Provide the (x, y) coordinate of the cell's center where the given text is located.  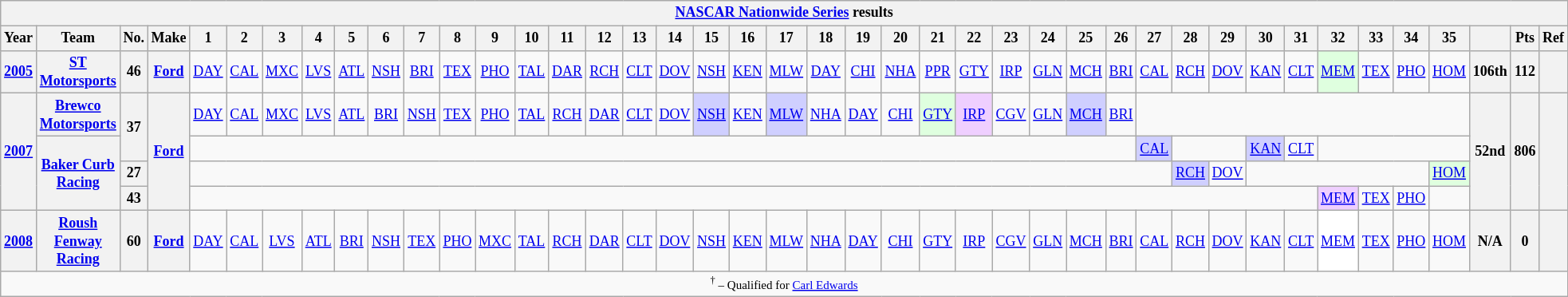
806 (1525, 152)
2005 (19, 72)
22 (974, 38)
Roush Fenway Racing (78, 241)
52nd (1490, 152)
29 (1227, 38)
43 (134, 198)
Pts (1525, 38)
20 (900, 38)
7 (421, 38)
23 (1011, 38)
34 (1412, 38)
3 (282, 38)
32 (1338, 38)
N/A (1490, 241)
24 (1048, 38)
9 (495, 38)
26 (1121, 38)
31 (1302, 38)
16 (747, 38)
106th (1490, 72)
13 (640, 38)
† – Qualified for Carl Edwards (785, 284)
6 (386, 38)
1 (208, 38)
4 (318, 38)
NASCAR Nationwide Series results (785, 13)
28 (1191, 38)
15 (711, 38)
8 (458, 38)
Make (169, 38)
PPR (938, 72)
Brewco Motorsports (78, 115)
No. (134, 38)
14 (675, 38)
2007 (19, 152)
25 (1086, 38)
Baker Curb Racing (78, 173)
2008 (19, 241)
112 (1525, 72)
60 (134, 241)
2 (244, 38)
Ref (1554, 38)
30 (1266, 38)
Year (19, 38)
19 (863, 38)
12 (605, 38)
18 (825, 38)
46 (134, 72)
5 (352, 38)
10 (531, 38)
21 (938, 38)
Team (78, 38)
ST Motorsports (78, 72)
37 (134, 128)
17 (786, 38)
33 (1376, 38)
35 (1450, 38)
11 (568, 38)
0 (1525, 241)
